Search for the cell housing the specified text and yield its (x, y) center coordinate. 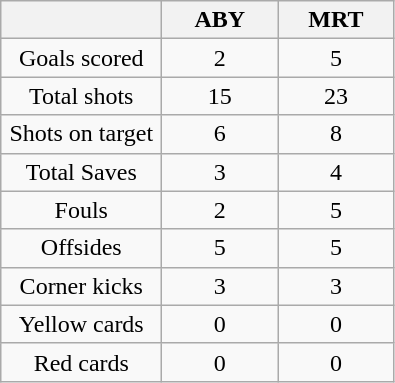
Fouls (82, 210)
Goals scored (82, 58)
Offsides (82, 248)
Red cards (82, 362)
Corner kicks (82, 286)
Yellow cards (82, 324)
Total Saves (82, 172)
4 (336, 172)
8 (336, 134)
Shots on target (82, 134)
6 (220, 134)
ABY (220, 20)
23 (336, 96)
15 (220, 96)
MRT (336, 20)
Total shots (82, 96)
